Pinpoint the cell where the given text exists, returning its [x, y] midpoint coordinate. 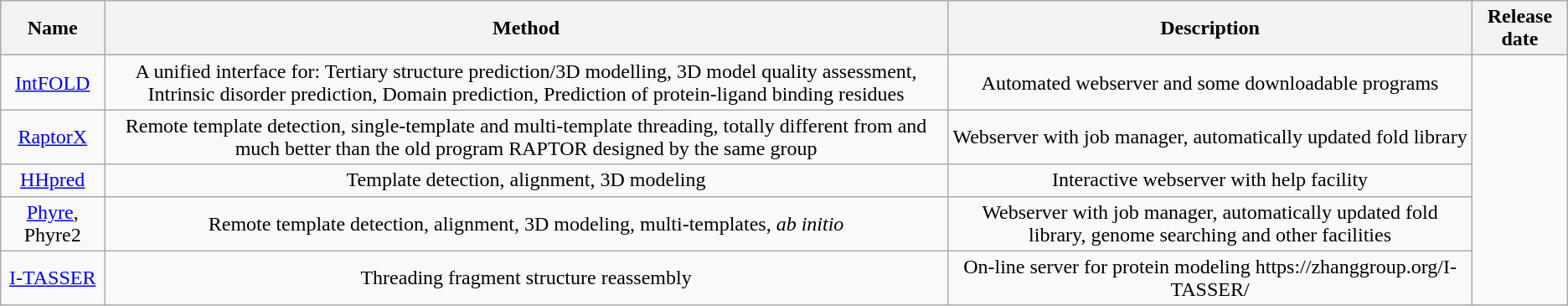
I-TASSER [53, 278]
On-line server for protein modeling https://zhanggroup.org/I-TASSER/ [1210, 278]
Method [526, 29]
Template detection, alignment, 3D modeling [526, 180]
Description [1210, 29]
HHpred [53, 180]
Webserver with job manager, automatically updated fold library, genome searching and other facilities [1210, 223]
Interactive webserver with help facility [1210, 180]
Name [53, 29]
Remote template detection, alignment, 3D modeling, multi-templates, ab initio [526, 223]
Webserver with job manager, automatically updated fold library [1210, 137]
Threading fragment structure reassembly [526, 278]
Release date [1520, 29]
Phyre, Phyre2 [53, 223]
IntFOLD [53, 82]
RaptorX [53, 137]
Automated webserver and some downloadable programs [1210, 82]
